Return (x, y) of the center of cell containing provided text 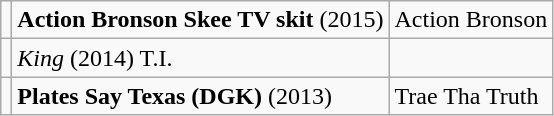
Plates Say Texas (DGK) (2013) (200, 96)
Trae Tha Truth (471, 96)
King (2014) T.I. (200, 58)
Action Bronson Skee TV skit (2015) (200, 20)
Action Bronson (471, 20)
